Output the (X, Y) coordinate of the center of the cell containing the given text.  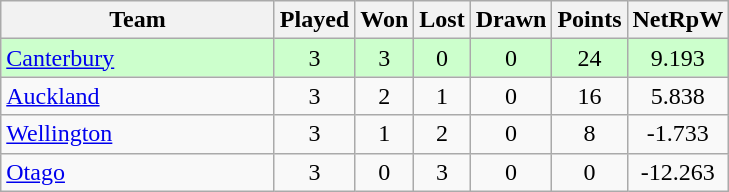
9.193 (678, 58)
5.838 (678, 96)
Drawn (511, 20)
Points (590, 20)
Played (314, 20)
Otago (138, 172)
16 (590, 96)
8 (590, 134)
Canterbury (138, 58)
Auckland (138, 96)
24 (590, 58)
-1.733 (678, 134)
Team (138, 20)
NetRpW (678, 20)
-12.263 (678, 172)
Lost (442, 20)
Wellington (138, 134)
Won (384, 20)
